For the text-containing cell, return its midpoint in [x, y] coordinate format. 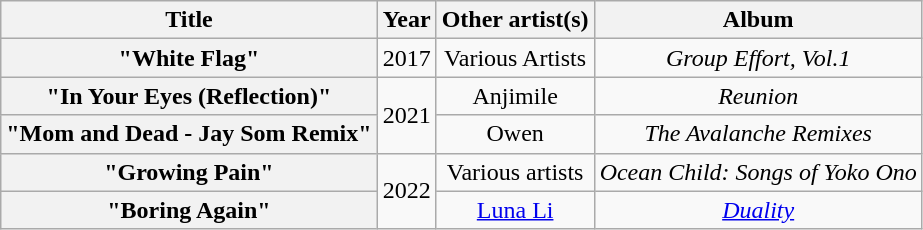
Various Artists [515, 58]
"Growing Pain" [189, 172]
Various artists [515, 172]
2021 [406, 115]
2022 [406, 191]
Other artist(s) [515, 20]
Ocean Child: Songs of Yoko Ono [758, 172]
Reunion [758, 96]
Owen [515, 134]
Year [406, 20]
Group Effort, Vol.1 [758, 58]
"Boring Again" [189, 210]
"In Your Eyes (Reflection)" [189, 96]
Album [758, 20]
"Mom and Dead - Jay Som Remix" [189, 134]
Anjimile [515, 96]
Duality [758, 210]
Luna Li [515, 210]
2017 [406, 58]
Title [189, 20]
"White Flag" [189, 58]
The Avalanche Remixes [758, 134]
